Detect which cell encompasses the target text, then output its (X, Y) center coordinate. 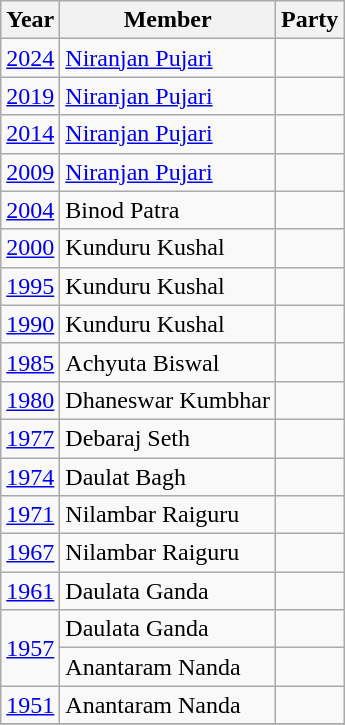
1990 (30, 324)
2004 (30, 210)
Achyuta Biswal (168, 362)
Party (309, 20)
1951 (30, 705)
Year (30, 20)
1967 (30, 553)
1995 (30, 286)
2000 (30, 248)
Dhaneswar Kumbhar (168, 400)
1980 (30, 400)
Member (168, 20)
Daulat Bagh (168, 477)
2024 (30, 58)
2009 (30, 172)
Debaraj Seth (168, 438)
1985 (30, 362)
2014 (30, 134)
1971 (30, 515)
1974 (30, 477)
2019 (30, 96)
1977 (30, 438)
1961 (30, 591)
Binod Patra (168, 210)
1957 (30, 648)
